For the text-containing cell, return its midpoint in [X, Y] coordinate format. 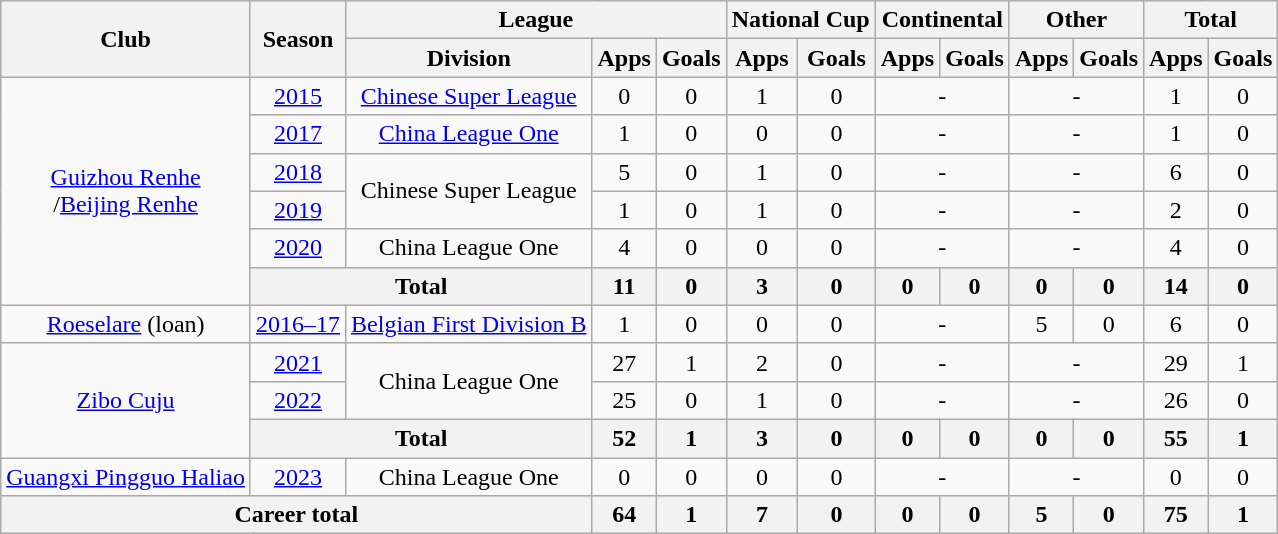
2019 [298, 210]
7 [762, 515]
2018 [298, 172]
Continental [942, 20]
Other [1076, 20]
Zibo Cuju [126, 400]
National Cup [800, 20]
2022 [298, 400]
64 [624, 515]
2023 [298, 477]
Division [469, 58]
14 [1176, 286]
25 [624, 400]
75 [1176, 515]
2021 [298, 362]
Roeselare (loan) [126, 324]
League [536, 20]
Season [298, 39]
26 [1176, 400]
2015 [298, 96]
27 [624, 362]
2016–17 [298, 324]
52 [624, 438]
Belgian First Division B [469, 324]
2020 [298, 248]
Guizhou Renhe/Beijing Renhe [126, 191]
Guangxi Pingguo Haliao [126, 477]
2017 [298, 134]
Club [126, 39]
55 [1176, 438]
Career total [296, 515]
29 [1176, 362]
11 [624, 286]
